Locate the cell with the specified text and output its (x, y) center coordinate. 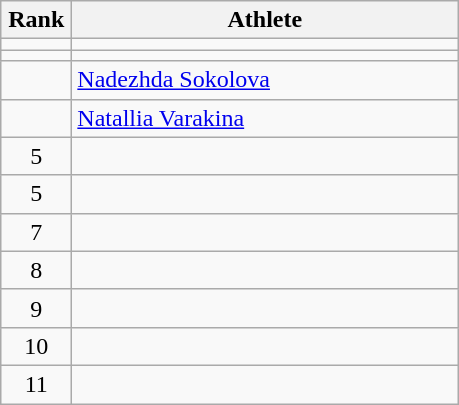
11 (36, 384)
Athlete (265, 20)
Rank (36, 20)
Nadezhda Sokolova (265, 80)
7 (36, 232)
9 (36, 308)
8 (36, 270)
Natallia Varakina (265, 118)
10 (36, 346)
